Locate the cell with the specified text and output its [x, y] center coordinate. 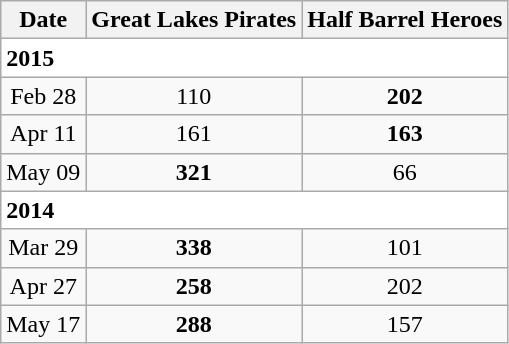
110 [194, 96]
258 [194, 286]
2015 [254, 58]
Apr 27 [44, 286]
2014 [254, 210]
157 [405, 324]
Mar 29 [44, 248]
163 [405, 134]
Date [44, 20]
161 [194, 134]
338 [194, 248]
288 [194, 324]
Feb 28 [44, 96]
May 17 [44, 324]
May 09 [44, 172]
321 [194, 172]
66 [405, 172]
101 [405, 248]
Great Lakes Pirates [194, 20]
Apr 11 [44, 134]
Half Barrel Heroes [405, 20]
